Provide the (X, Y) coordinate of the cell's center where the given text is located.  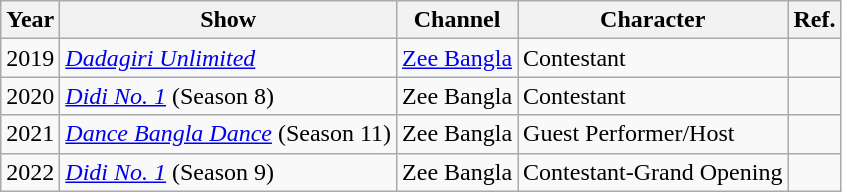
Year (30, 20)
Channel (458, 20)
Didi No. 1 (Season 8) (228, 96)
Dadagiri Unlimited (228, 58)
Show (228, 20)
Didi No. 1 (Season 9) (228, 172)
2022 (30, 172)
Guest Performer/Host (653, 134)
Dance Bangla Dance (Season 11) (228, 134)
2021 (30, 134)
2020 (30, 96)
Character (653, 20)
Ref. (814, 20)
Contestant-Grand Opening (653, 172)
2019 (30, 58)
